Scan for the cell matching the given text and deliver its [X, Y] coordinate at center. 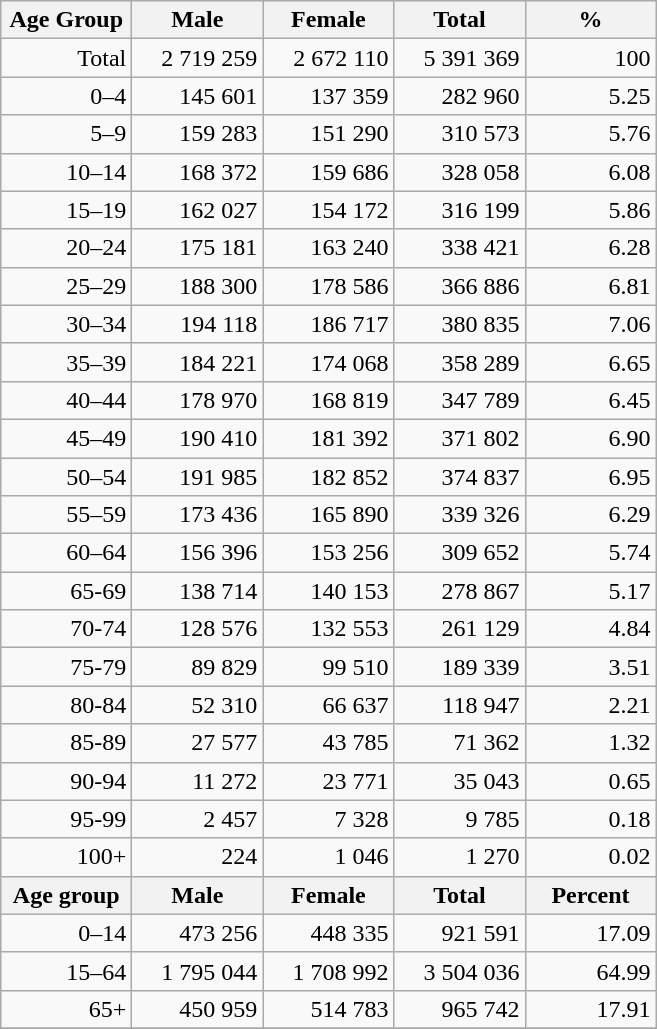
2 672 110 [328, 58]
473 256 [198, 933]
60–64 [66, 553]
162 027 [198, 210]
138 714 [198, 591]
374 837 [460, 477]
159 283 [198, 134]
151 290 [328, 134]
145 601 [198, 96]
448 335 [328, 933]
45–49 [66, 438]
261 129 [460, 629]
23 771 [328, 781]
0.18 [590, 819]
194 118 [198, 324]
137 359 [328, 96]
6.90 [590, 438]
316 199 [460, 210]
17.91 [590, 1009]
35 043 [460, 781]
1 795 044 [198, 971]
55–59 [66, 515]
190 410 [198, 438]
Age group [66, 895]
184 221 [198, 362]
0.65 [590, 781]
25–29 [66, 286]
5.25 [590, 96]
20–24 [66, 248]
165 890 [328, 515]
65+ [66, 1009]
188 300 [198, 286]
50–54 [66, 477]
70-74 [66, 629]
191 985 [198, 477]
2.21 [590, 705]
163 240 [328, 248]
15–19 [66, 210]
173 436 [198, 515]
6.08 [590, 172]
5.17 [590, 591]
366 886 [460, 286]
40–44 [66, 400]
3.51 [590, 667]
6.28 [590, 248]
371 802 [460, 438]
43 785 [328, 743]
2 457 [198, 819]
2 719 259 [198, 58]
1 708 992 [328, 971]
965 742 [460, 1009]
64.99 [590, 971]
339 326 [460, 515]
328 058 [460, 172]
0.02 [590, 857]
95-99 [66, 819]
1.32 [590, 743]
310 573 [460, 134]
5 391 369 [460, 58]
178 970 [198, 400]
5–9 [66, 134]
4.84 [590, 629]
% [590, 20]
27 577 [198, 743]
71 362 [460, 743]
450 959 [198, 1009]
90-94 [66, 781]
178 586 [328, 286]
380 835 [460, 324]
7.06 [590, 324]
7 328 [328, 819]
175 181 [198, 248]
100+ [66, 857]
1 046 [328, 857]
66 637 [328, 705]
224 [198, 857]
17.09 [590, 933]
140 153 [328, 591]
30–34 [66, 324]
181 392 [328, 438]
358 289 [460, 362]
35–39 [66, 362]
278 867 [460, 591]
159 686 [328, 172]
89 829 [198, 667]
5.74 [590, 553]
128 576 [198, 629]
514 783 [328, 1009]
6.45 [590, 400]
6.95 [590, 477]
347 789 [460, 400]
282 960 [460, 96]
153 256 [328, 553]
0–4 [66, 96]
Percent [590, 895]
309 652 [460, 553]
100 [590, 58]
75-79 [66, 667]
174 068 [328, 362]
186 717 [328, 324]
1 270 [460, 857]
154 172 [328, 210]
338 421 [460, 248]
6.65 [590, 362]
921 591 [460, 933]
0–14 [66, 933]
118 947 [460, 705]
132 553 [328, 629]
11 272 [198, 781]
10–14 [66, 172]
3 504 036 [460, 971]
52 310 [198, 705]
80-84 [66, 705]
168 372 [198, 172]
168 819 [328, 400]
5.76 [590, 134]
189 339 [460, 667]
6.29 [590, 515]
5.86 [590, 210]
15–64 [66, 971]
99 510 [328, 667]
182 852 [328, 477]
9 785 [460, 819]
6.81 [590, 286]
Age Group [66, 20]
65-69 [66, 591]
85-89 [66, 743]
156 396 [198, 553]
